Output the (x, y) coordinate of the center of the cell containing the given text.  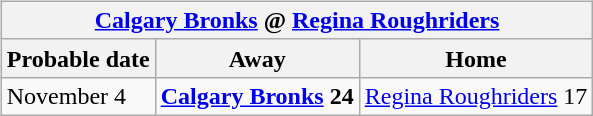
November 4 (78, 96)
Regina Roughriders 17 (476, 96)
Calgary Bronks @ Regina Roughriders (297, 20)
Home (476, 58)
Away (257, 58)
Probable date (78, 58)
Calgary Bronks 24 (257, 96)
